Provide the [X, Y] coordinate of the cell's center where the given text is located.  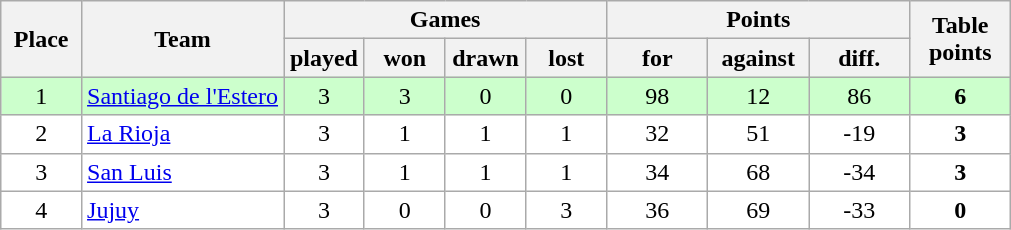
-34 [860, 172]
won [404, 58]
-33 [860, 210]
2 [42, 134]
played [324, 58]
69 [758, 210]
68 [758, 172]
lost [566, 58]
Tablepoints [960, 39]
against [758, 58]
Team [183, 39]
34 [658, 172]
La Rioja [183, 134]
Jujuy [183, 210]
4 [42, 210]
San Luis [183, 172]
36 [658, 210]
diff. [860, 58]
6 [960, 96]
Points [758, 20]
for [658, 58]
32 [658, 134]
drawn [486, 58]
12 [758, 96]
51 [758, 134]
Santiago de l'Estero [183, 96]
98 [658, 96]
86 [860, 96]
Place [42, 39]
-19 [860, 134]
Games [446, 20]
